Pinpoint the cell where the given text exists, returning its (x, y) midpoint coordinate. 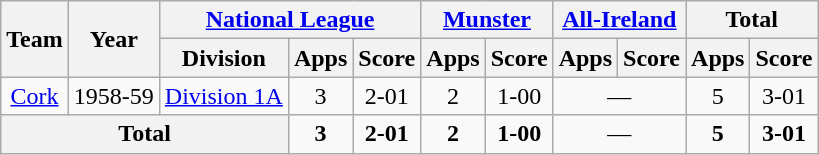
Cork (35, 96)
All-Ireland (619, 20)
1958-59 (114, 96)
Division (224, 58)
Year (114, 39)
Team (35, 39)
National League (290, 20)
Division 1A (224, 96)
Munster (487, 20)
